Extract the (x, y) coordinate from the center of the cell holding the provided text.  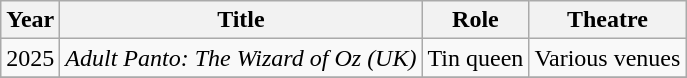
2025 (30, 58)
Various venues (608, 58)
Adult Panto: The Wizard of Oz (UK) (241, 58)
Year (30, 20)
Role (476, 20)
Theatre (608, 20)
Title (241, 20)
Tin queen (476, 58)
